Output the [x, y] coordinate of the center of the cell containing the given text.  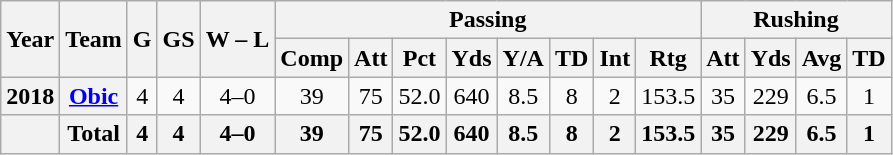
Pct [420, 58]
G [142, 39]
Team [94, 39]
Rtg [668, 58]
GS [178, 39]
Comp [312, 58]
Rushing [796, 20]
W – L [238, 39]
Y/A [523, 58]
Int [615, 58]
Total [94, 134]
Obic [94, 96]
2018 [30, 96]
Passing [488, 20]
Year [30, 39]
Avg [822, 58]
